Provide the (x, y) coordinate of the cell's center where the given text is located.  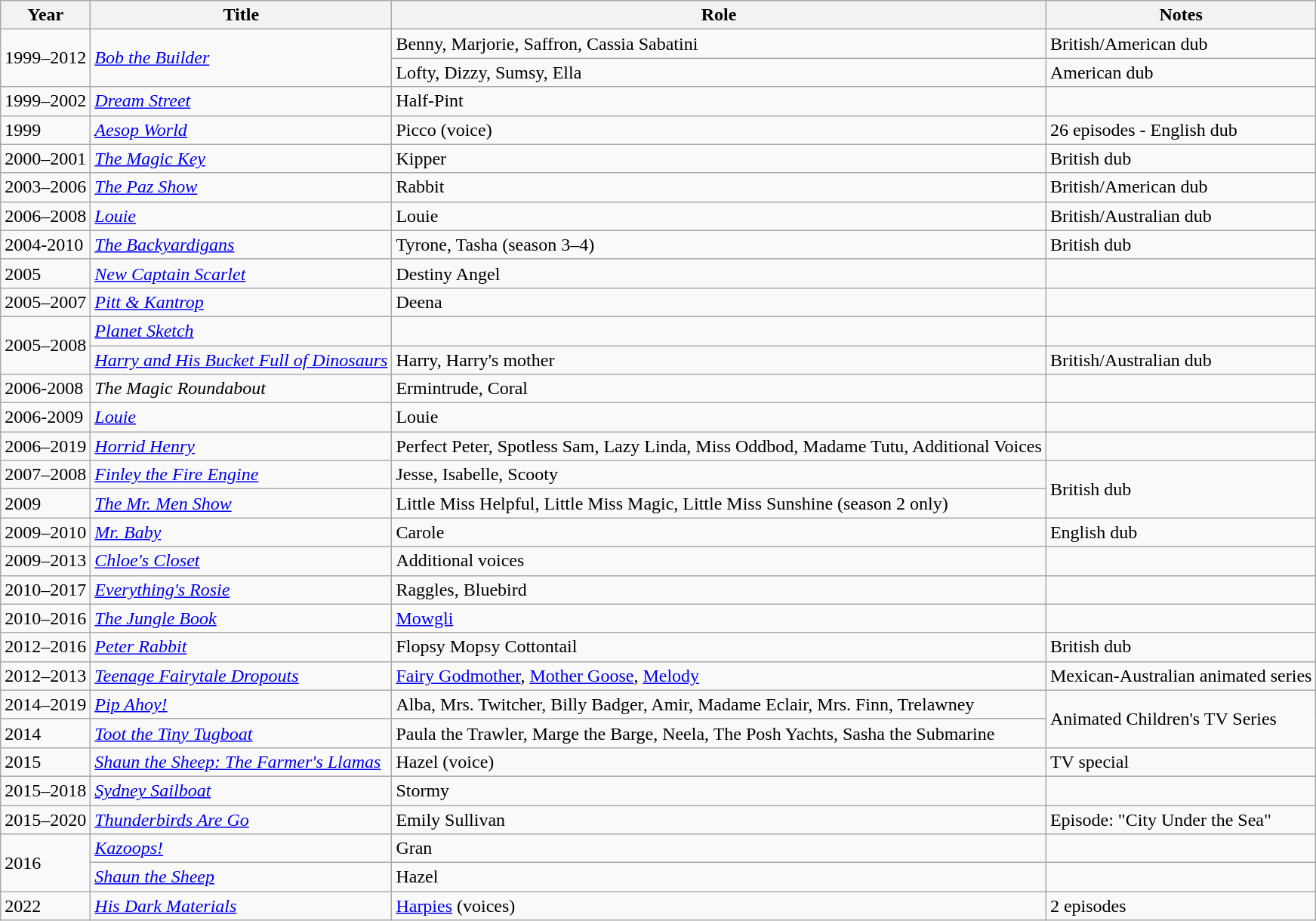
Bob the Builder (242, 58)
Thunderbirds Are Go (242, 819)
Little Miss Helpful, Little Miss Magic, Little Miss Sunshine (season 2 only) (719, 504)
2000–2001 (45, 159)
Chloe's Closet (242, 561)
Pitt & Kantrop (242, 302)
Aesop World (242, 130)
2006-2008 (45, 389)
Perfect Peter, Spotless Sam, Lazy Linda, Miss Oddbod, Madame Tutu, Additional Voices (719, 446)
Shaun the Sheep (242, 877)
2016 (45, 863)
Kipper (719, 159)
The Paz Show (242, 187)
Role (719, 15)
1999–2012 (45, 58)
2005–2008 (45, 345)
2014–2019 (45, 704)
Emily Sullivan (719, 819)
Everything's Rosie (242, 590)
Mowgli (719, 618)
Half-Pint (719, 101)
Tyrone, Tasha (season 3–4) (719, 245)
Flopsy Mopsy Cottontail (719, 647)
The Jungle Book (242, 618)
2 episodes (1181, 906)
Mr. Baby (242, 532)
2005 (45, 273)
Sydney Sailboat (242, 790)
26 episodes - English dub (1181, 130)
Pip Ahoy! (242, 704)
1999 (45, 130)
Raggles, Bluebird (719, 590)
2009 (45, 504)
2012–2013 (45, 676)
2007–2008 (45, 475)
Hazel (voice) (719, 762)
Notes (1181, 15)
Harry, Harry's mother (719, 360)
Finley the Fire Engine (242, 475)
Toot the Tiny Tugboat (242, 733)
American dub (1181, 72)
Carole (719, 532)
Ermintrude, Coral (719, 389)
2015–2020 (45, 819)
Fairy Godmother, Mother Goose, Melody (719, 676)
Teenage Fairytale Dropouts (242, 676)
Horrid Henry (242, 446)
2009–2013 (45, 561)
Jesse, Isabelle, Scooty (719, 475)
Additional voices (719, 561)
Rabbit (719, 187)
2003–2006 (45, 187)
Benny, Marjorie, Saffron, Cassia Sabatini (719, 44)
The Magic Key (242, 159)
1999–2002 (45, 101)
Deena (719, 302)
2010–2017 (45, 590)
His Dark Materials (242, 906)
Planet Sketch (242, 331)
2015–2018 (45, 790)
Episode: "City Under the Sea" (1181, 819)
2012–2016 (45, 647)
2006-2009 (45, 417)
2005–2007 (45, 302)
Stormy (719, 790)
The Mr. Men Show (242, 504)
Title (242, 15)
2022 (45, 906)
2015 (45, 762)
New Captain Scarlet (242, 273)
Kazoops! (242, 849)
2009–2010 (45, 532)
English dub (1181, 532)
Lofty, Dizzy, Sumsy, Ella (719, 72)
Harry and His Bucket Full of Dinosaurs (242, 360)
The Backyardigans (242, 245)
Peter Rabbit (242, 647)
2006–2019 (45, 446)
Destiny Angel (719, 273)
Picco (voice) (719, 130)
Shaun the Sheep: The Farmer's Llamas (242, 762)
Gran (719, 849)
2006–2008 (45, 216)
The Magic Roundabout (242, 389)
Alba, Mrs. Twitcher, Billy Badger, Amir, Madame Eclair, Mrs. Finn, Trelawney (719, 704)
2014 (45, 733)
2004-2010 (45, 245)
Mexican-Australian animated series (1181, 676)
Paula the Trawler, Marge the Barge, Neela, The Posh Yachts, Sasha the Submarine (719, 733)
Harpies (voices) (719, 906)
Hazel (719, 877)
TV special (1181, 762)
Year (45, 15)
Animated Children's TV Series (1181, 719)
Dream Street (242, 101)
2010–2016 (45, 618)
